Output the [x, y] coordinate of the center of the cell containing the given text.  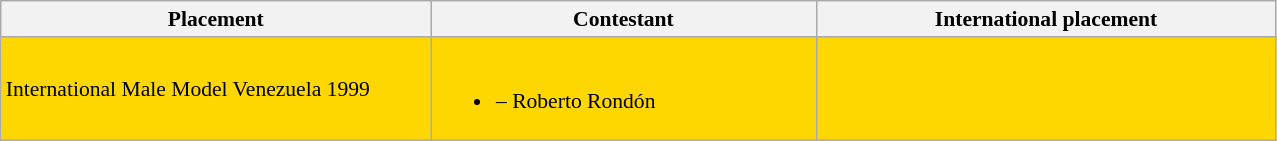
Placement [216, 19]
International Male Model Venezuela 1999 [216, 89]
– Roberto Rondón [624, 89]
International placement [1046, 19]
Contestant [624, 19]
